Identify which cell holds the provided text, then report its [X, Y] central coordinate. 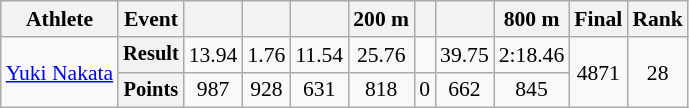
Rank [658, 19]
13.94 [214, 55]
845 [532, 90]
1.76 [266, 55]
818 [381, 90]
Points [151, 90]
Event [151, 19]
631 [319, 90]
Result [151, 55]
800 m [532, 19]
4871 [598, 72]
928 [266, 90]
Athlete [60, 19]
39.75 [464, 55]
2:18.46 [532, 55]
11.54 [319, 55]
662 [464, 90]
987 [214, 90]
0 [424, 90]
Yuki Nakata [60, 72]
28 [658, 72]
200 m [381, 19]
Final [598, 19]
25.76 [381, 55]
